Extract the [X, Y] coordinate from the center of the cell holding the provided text.  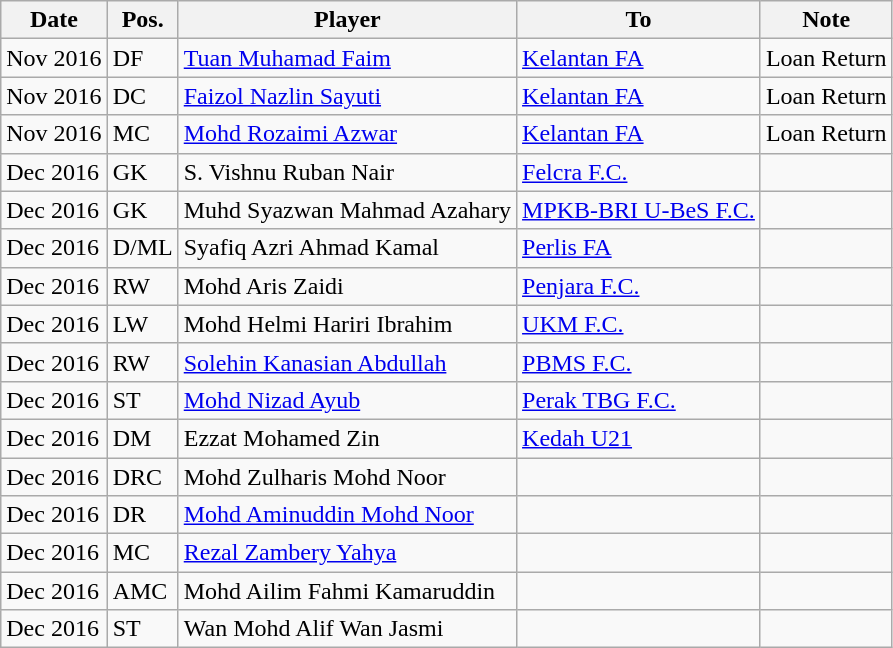
Mohd Nizad Ayub [347, 400]
Penjara F.C. [639, 286]
Pos. [142, 20]
Mohd Aminuddin Mohd Noor [347, 515]
Mohd Zulharis Mohd Noor [347, 477]
Date [54, 20]
AMC [142, 591]
UKM F.C. [639, 324]
DC [142, 96]
Wan Mohd Alif Wan Jasmi [347, 629]
PBMS F.C. [639, 362]
Mohd Rozaimi Azwar [347, 134]
Mohd Helmi Hariri Ibrahim [347, 324]
D/ML [142, 248]
Muhd Syazwan Mahmad Azahary [347, 210]
MPKB-BRI U-BeS F.C. [639, 210]
Note [826, 20]
DRC [142, 477]
Player [347, 20]
Felcra F.C. [639, 172]
Syafiq Azri Ahmad Kamal [347, 248]
Ezzat Mohamed Zin [347, 438]
Rezal Zambery Yahya [347, 553]
Solehin Kanasian Abdullah [347, 362]
Mohd Aris Zaidi [347, 286]
DM [142, 438]
To [639, 20]
LW [142, 324]
Faizol Nazlin Sayuti [347, 96]
Mohd Ailim Fahmi Kamaruddin [347, 591]
Kedah U21 [639, 438]
Perak TBG F.C. [639, 400]
Perlis FA [639, 248]
S. Vishnu Ruban Nair [347, 172]
DF [142, 58]
DR [142, 515]
Tuan Muhamad Faim [347, 58]
